Scan for the cell matching the given text and deliver its [x, y] coordinate at center. 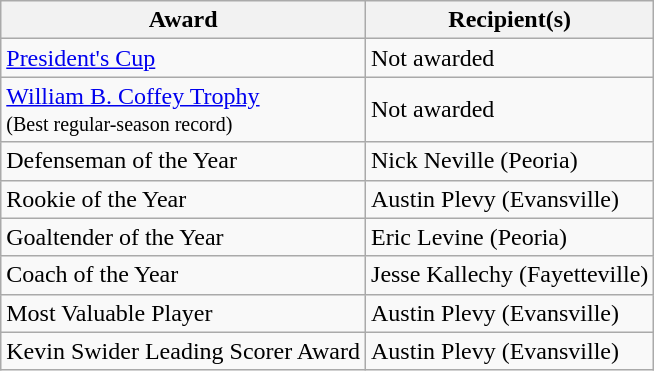
Rookie of the Year [184, 199]
Recipient(s) [510, 20]
Kevin Swider Leading Scorer Award [184, 351]
Jesse Kallechy (Fayetteville) [510, 275]
Eric Levine (Peoria) [510, 237]
Coach of the Year [184, 275]
Most Valuable Player [184, 313]
William B. Coffey Trophy(Best regular-season record) [184, 110]
Award [184, 20]
Nick Neville (Peoria) [510, 161]
President's Cup [184, 58]
Defenseman of the Year [184, 161]
Goaltender of the Year [184, 237]
